Output the (x, y) coordinate of the center of the cell containing the given text.  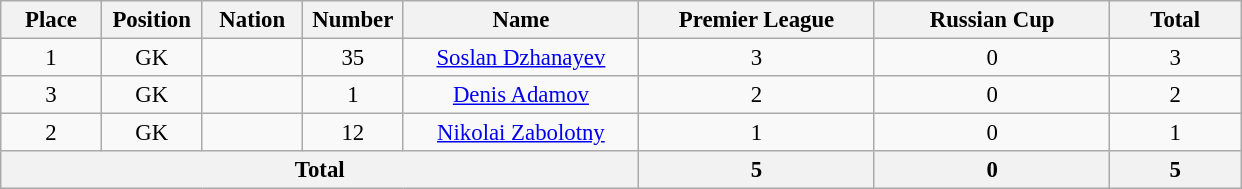
Nation (252, 20)
Russian Cup (992, 20)
Name (521, 20)
Denis Adamov (521, 95)
12 (354, 133)
Place (52, 20)
Soslan Dzhanayev (521, 58)
35 (354, 58)
Number (354, 20)
Premier League (757, 20)
Nikolai Zabolotny (521, 133)
Position (152, 20)
